Determine the [X, Y] coordinate at the center of the cell enclosing the given text.  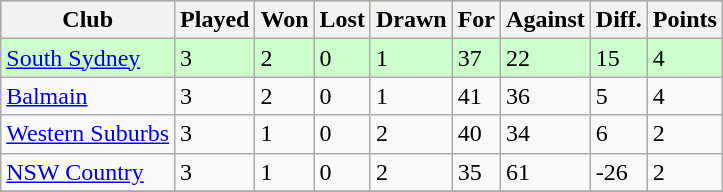
Won [284, 20]
NSW Country [88, 172]
61 [546, 172]
5 [618, 96]
Western Suburbs [88, 134]
34 [546, 134]
36 [546, 96]
6 [618, 134]
37 [476, 58]
South Sydney [88, 58]
Diff. [618, 20]
22 [546, 58]
15 [618, 58]
Drawn [411, 20]
Points [684, 20]
40 [476, 134]
41 [476, 96]
Balmain [88, 96]
35 [476, 172]
Lost [342, 20]
Club [88, 20]
For [476, 20]
-26 [618, 172]
Against [546, 20]
Played [215, 20]
